Capture the cell that displays the provided text and extract its [X, Y] central coordinate. 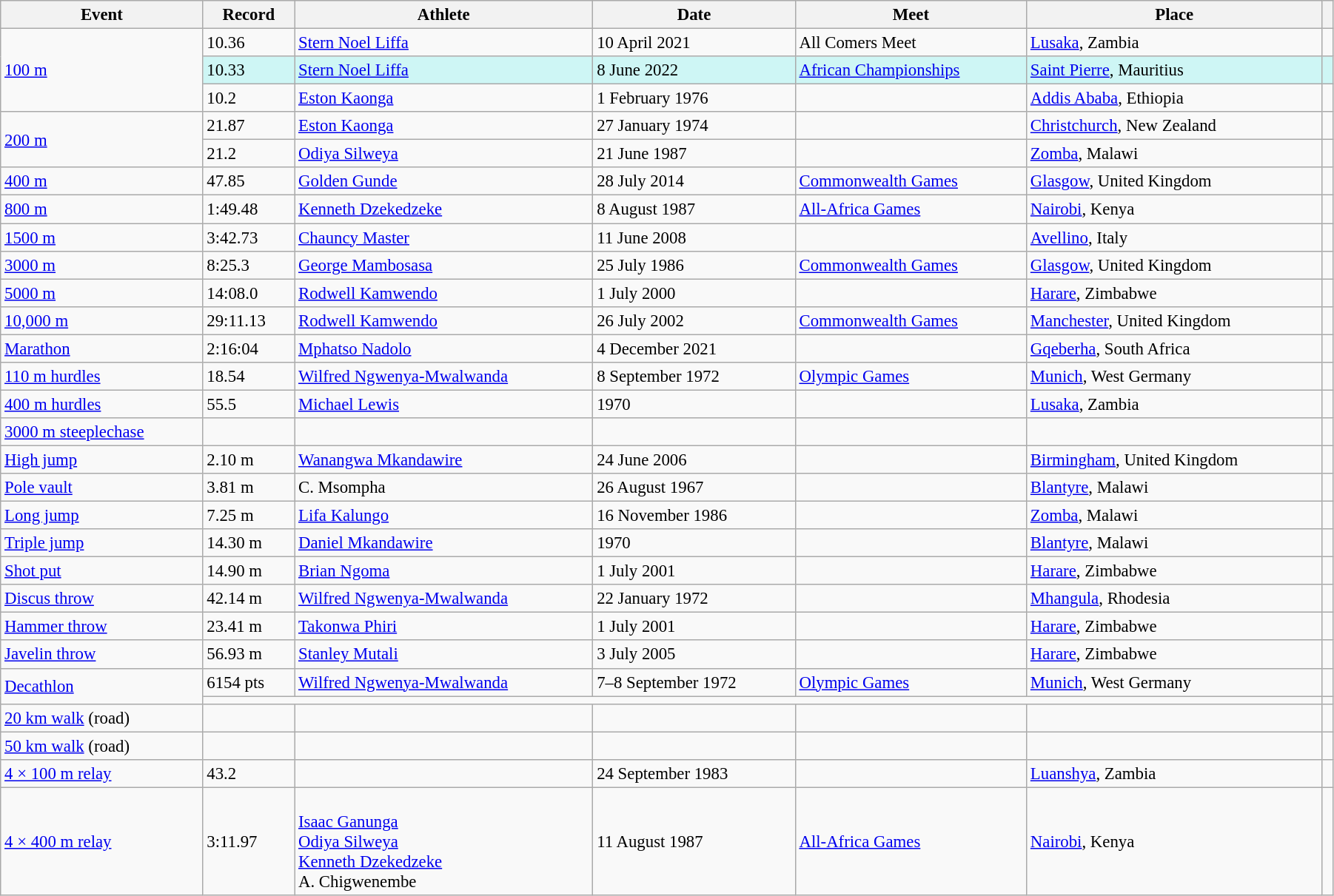
Christchurch, New Zealand [1174, 126]
Birmingham, United Kingdom [1174, 459]
3:42.73 [249, 238]
10.33 [249, 70]
High jump [102, 459]
All Comers Meet [911, 43]
16 November 1986 [694, 516]
Odiya Silweya [444, 154]
400 m [102, 181]
20 km walk (road) [102, 718]
5000 m [102, 293]
Pole vault [102, 488]
Place [1174, 15]
8 August 1987 [694, 209]
Saint Pierre, Mauritius [1174, 70]
2:16:04 [249, 348]
56.93 m [249, 655]
14:08.0 [249, 293]
7–8 September 1972 [694, 682]
2.10 m [249, 459]
18.54 [249, 377]
3:11.97 [249, 841]
Lifa Kalungo [444, 516]
3.81 m [249, 488]
1:49.48 [249, 209]
28 July 2014 [694, 181]
10.36 [249, 43]
Hammer throw [102, 627]
8:25.3 [249, 265]
3000 m [102, 265]
1 February 1976 [694, 98]
C. Msompha [444, 488]
25 July 1986 [694, 265]
23.41 m [249, 627]
George Mambosasa [444, 265]
21.2 [249, 154]
Luanshya, Zambia [1174, 774]
Golden Gunde [444, 181]
Marathon [102, 348]
Manchester, United Kingdom [1174, 320]
Chauncy Master [444, 238]
8 September 1972 [694, 377]
Discus throw [102, 599]
Daniel Mkandawire [444, 543]
Brian Ngoma [444, 571]
110 m hurdles [102, 377]
29:11.13 [249, 320]
43.2 [249, 774]
10.2 [249, 98]
24 June 2006 [694, 459]
24 September 1983 [694, 774]
7.25 m [249, 516]
Mphatso Nadolo [444, 348]
Wanangwa Mkandawire [444, 459]
26 August 1967 [694, 488]
Gqeberha, South Africa [1174, 348]
4 × 100 m relay [102, 774]
Stanley Mutali [444, 655]
14.90 m [249, 571]
African Championships [911, 70]
3000 m steeplechase [102, 432]
22 January 1972 [694, 599]
10 April 2021 [694, 43]
Event [102, 15]
Mhangula, Rhodesia [1174, 599]
21 June 1987 [694, 154]
Isaac GanungaOdiya SilweyaKenneth DzekedzekeA. Chigwenembe [444, 841]
Athlete [444, 15]
4 × 400 m relay [102, 841]
47.85 [249, 181]
1500 m [102, 238]
Avellino, Italy [1174, 238]
6154 pts [249, 682]
10,000 m [102, 320]
11 June 2008 [694, 238]
200 m [102, 139]
14.30 m [249, 543]
Long jump [102, 516]
Addis Ababa, Ethiopia [1174, 98]
Kenneth Dzekedzeke [444, 209]
21.87 [249, 126]
11 August 1987 [694, 841]
Record [249, 15]
Decathlon [102, 686]
4 December 2021 [694, 348]
Shot put [102, 571]
1 July 2000 [694, 293]
Michael Lewis [444, 404]
55.5 [249, 404]
400 m hurdles [102, 404]
50 km walk (road) [102, 746]
Triple jump [102, 543]
100 m [102, 71]
Meet [911, 15]
42.14 m [249, 599]
Javelin throw [102, 655]
Takonwa Phiri [444, 627]
800 m [102, 209]
27 January 1974 [694, 126]
3 July 2005 [694, 655]
Date [694, 15]
8 June 2022 [694, 70]
26 July 2002 [694, 320]
